Output the (X, Y) coordinate of the center of the cell containing the given text.  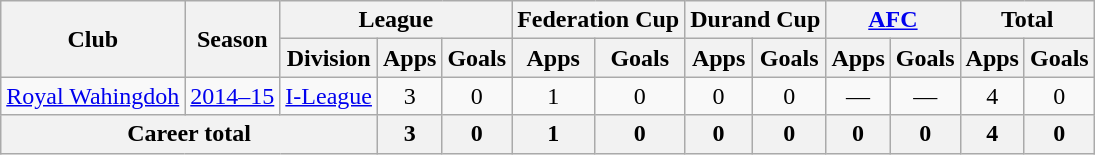
League (396, 20)
2014–15 (232, 96)
Total (1027, 20)
Royal Wahingdoh (93, 96)
Career total (190, 134)
Durand Cup (756, 20)
AFC (893, 20)
I-League (329, 96)
Division (329, 58)
Club (93, 39)
Season (232, 39)
Federation Cup (598, 20)
